Find where the given text appears and provide that cell's center as (x, y) coordinate. 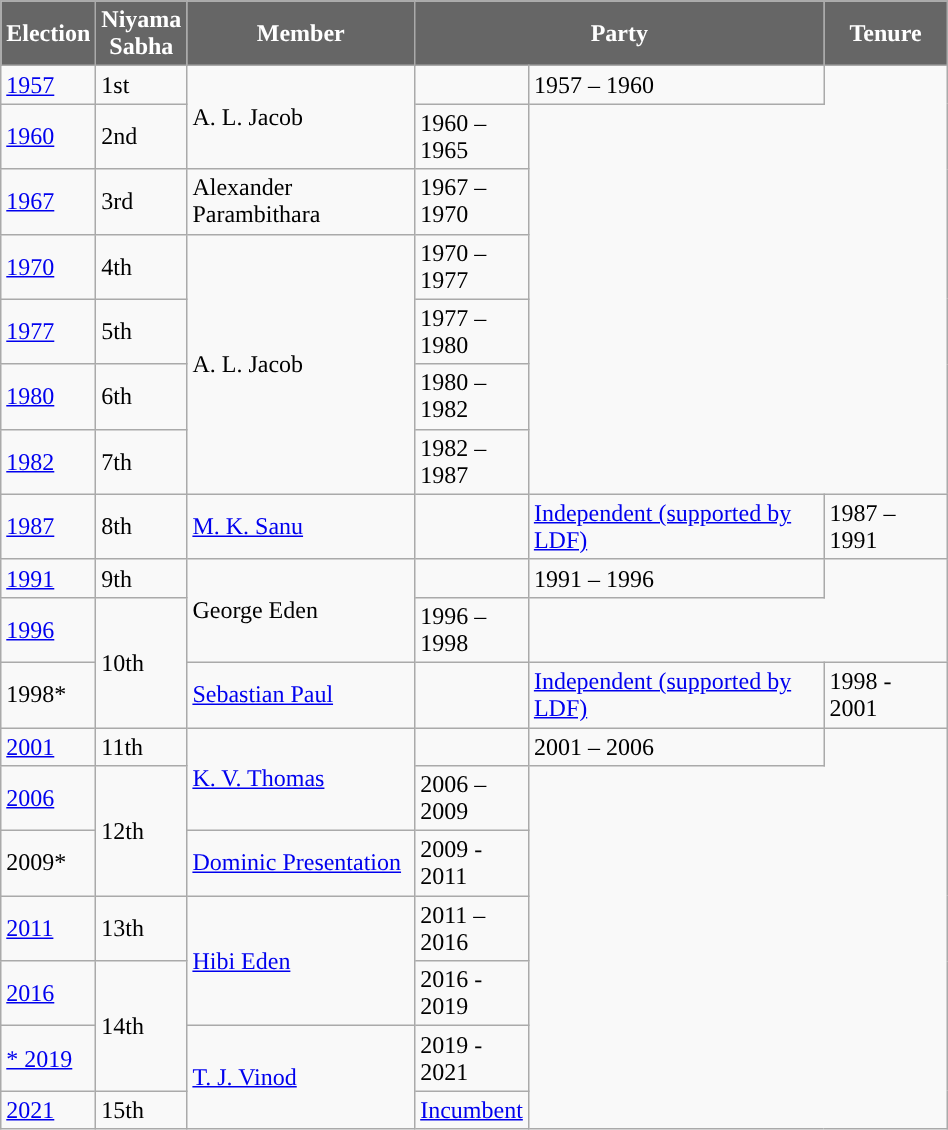
15th (142, 1110)
Member (301, 34)
Party (620, 34)
M. K. Sanu (301, 526)
1991 (48, 578)
NiyamaSabha (142, 34)
Incumbent (472, 1110)
1987 – 1991 (886, 526)
1970 – 1977 (472, 266)
1982 – 1987 (472, 462)
2006 (48, 798)
1982 (48, 462)
2001 (48, 747)
George Eden (301, 610)
2016 - 2019 (472, 994)
1996 (48, 630)
2011 – 2016 (472, 928)
Alexander Parambithara (301, 202)
5th (142, 332)
1991 – 1996 (676, 578)
Tenure (886, 34)
10th (142, 662)
Dominic Presentation (301, 864)
11th (142, 747)
12th (142, 831)
Election (48, 34)
1998* (48, 694)
1967 – 1970 (472, 202)
1998 - 2001 (886, 694)
K. V. Thomas (301, 780)
1977 (48, 332)
2001 – 2006 (676, 747)
1980 (48, 396)
2006 – 2009 (472, 798)
1st (142, 85)
9th (142, 578)
Sebastian Paul (301, 694)
14th (142, 1026)
1967 (48, 202)
1957 – 1960 (676, 85)
6th (142, 396)
1960 (48, 136)
T. J. Vinod (301, 1078)
1970 (48, 266)
8th (142, 526)
7th (142, 462)
1987 (48, 526)
2009 - 2011 (472, 864)
1957 (48, 85)
Hibi Eden (301, 961)
1960 – 1965 (472, 136)
2021 (48, 1110)
2009* (48, 864)
13th (142, 928)
2016 (48, 994)
1977 – 1980 (472, 332)
2019 - 2021 (472, 1058)
2011 (48, 928)
3rd (142, 202)
* 2019 (48, 1058)
1980 – 1982 (472, 396)
2nd (142, 136)
4th (142, 266)
1996 – 1998 (472, 630)
